Return the [X, Y] coordinate for the center point of the cell that contains the specified text.  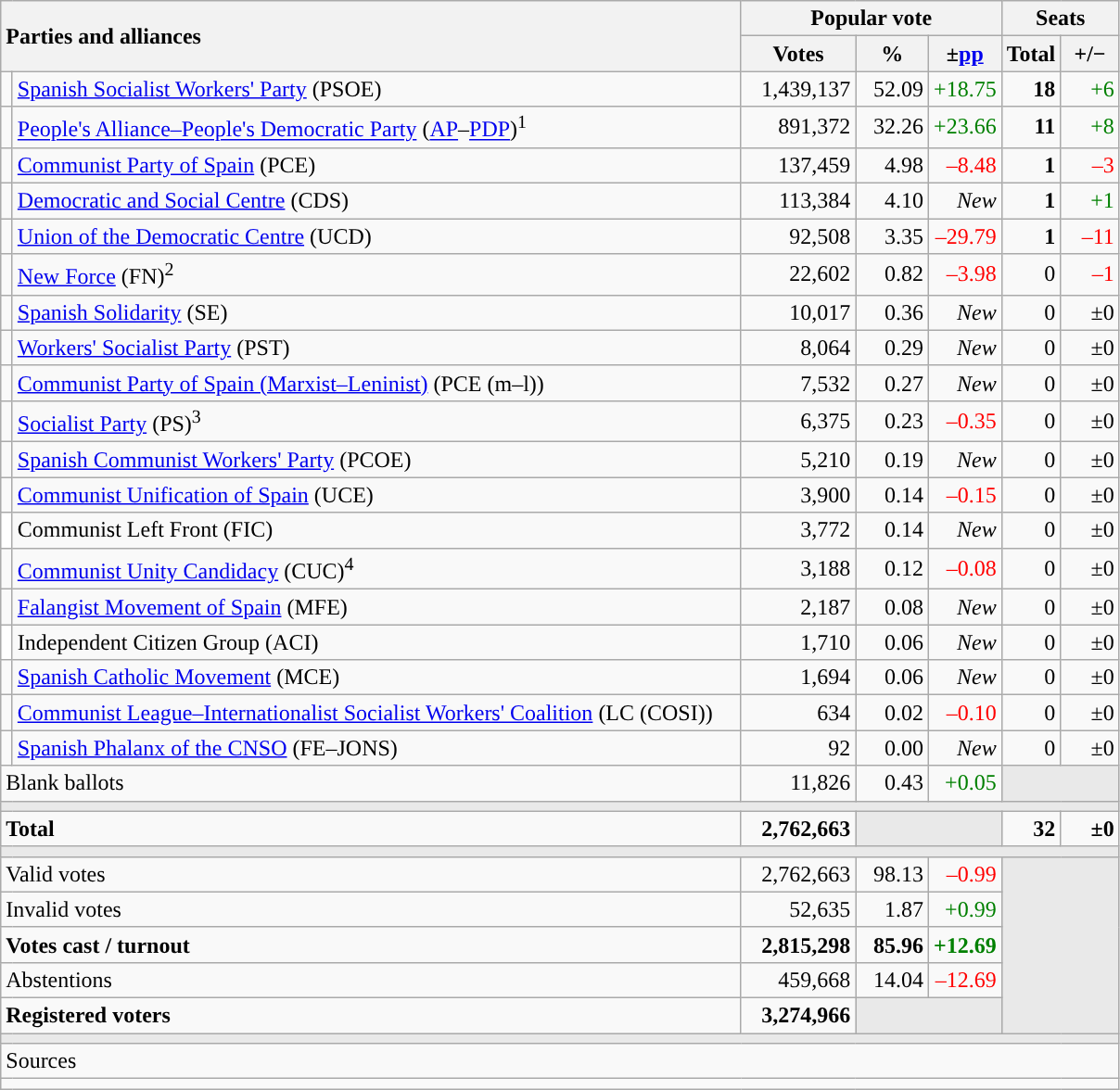
Votes [798, 54]
32.26 [892, 128]
2,187 [798, 607]
0.08 [892, 607]
3,772 [798, 530]
0.23 [892, 421]
Spanish Catholic Movement (MCE) [376, 678]
52.09 [892, 89]
4.98 [892, 165]
Registered voters [371, 1016]
Abstentions [371, 980]
11 [1031, 128]
98.13 [892, 874]
113,384 [798, 201]
3,274,966 [798, 1016]
11,826 [798, 783]
92 [798, 748]
+0.99 [964, 909]
7,532 [798, 383]
Spanish Communist Workers' Party (PCOE) [376, 460]
–0.08 [964, 569]
3.35 [892, 236]
0.43 [892, 783]
5,210 [798, 460]
–0.15 [964, 495]
4.10 [892, 201]
32 [1031, 829]
1.87 [892, 909]
1,439,137 [798, 89]
Falangist Movement of Spain (MFE) [376, 607]
±pp [964, 54]
14.04 [892, 980]
0.36 [892, 312]
Union of the Democratic Centre (UCD) [376, 236]
Communist Unity Candidacy (CUC)4 [376, 569]
Communist League–Internationalist Socialist Workers' Coalition (LC (COSI)) [376, 713]
People's Alliance–People's Democratic Party (AP–PDP)1 [376, 128]
+/− [1090, 54]
634 [798, 713]
Votes cast / turnout [371, 944]
Popular vote [872, 19]
–8.48 [964, 165]
8,064 [798, 348]
–3 [1090, 165]
–0.10 [964, 713]
137,459 [798, 165]
+12.69 [964, 944]
Democratic and Social Centre (CDS) [376, 201]
1,710 [798, 642]
6,375 [798, 421]
+1 [1090, 201]
459,668 [798, 980]
% [892, 54]
+18.75 [964, 89]
Seats [1061, 19]
1,694 [798, 678]
92,508 [798, 236]
22,602 [798, 274]
+6 [1090, 89]
Parties and alliances [371, 36]
–29.79 [964, 236]
2,815,298 [798, 944]
85.96 [892, 944]
0.29 [892, 348]
New Force (FN)2 [376, 274]
Spanish Solidarity (SE) [376, 312]
3,900 [798, 495]
891,372 [798, 128]
Spanish Phalanx of the CNSO (FE–JONS) [376, 748]
0.02 [892, 713]
+23.66 [964, 128]
Invalid votes [371, 909]
Workers' Socialist Party (PST) [376, 348]
–1 [1090, 274]
0.00 [892, 748]
Sources [560, 1061]
0.12 [892, 569]
–11 [1090, 236]
+8 [1090, 128]
+0.05 [964, 783]
Independent Citizen Group (ACI) [376, 642]
–12.69 [964, 980]
0.27 [892, 383]
18 [1031, 89]
0.82 [892, 274]
0.19 [892, 460]
Communist Left Front (FIC) [376, 530]
–3.98 [964, 274]
–0.35 [964, 421]
Spanish Socialist Workers' Party (PSOE) [376, 89]
Socialist Party (PS)3 [376, 421]
Valid votes [371, 874]
10,017 [798, 312]
Communist Party of Spain (Marxist–Leninist) (PCE (m–l)) [376, 383]
3,188 [798, 569]
Communist Unification of Spain (UCE) [376, 495]
Blank ballots [371, 783]
Communist Party of Spain (PCE) [376, 165]
52,635 [798, 909]
–0.99 [964, 874]
